Return the (x, y) coordinate for the center point of the cell that contains the specified text.  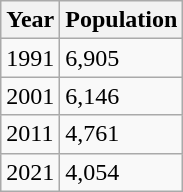
Population (122, 20)
6,905 (122, 58)
4,761 (122, 134)
6,146 (122, 96)
4,054 (122, 172)
2011 (30, 134)
1991 (30, 58)
2021 (30, 172)
Year (30, 20)
2001 (30, 96)
